Extract the (X, Y) coordinate from the center of the cell holding the provided text.  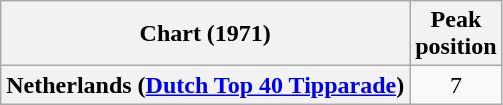
Chart (1971) (206, 34)
7 (456, 85)
Peakposition (456, 34)
Netherlands (Dutch Top 40 Tipparade) (206, 85)
